From the cell containing the given text, extract its center point as (X, Y) coordinate. 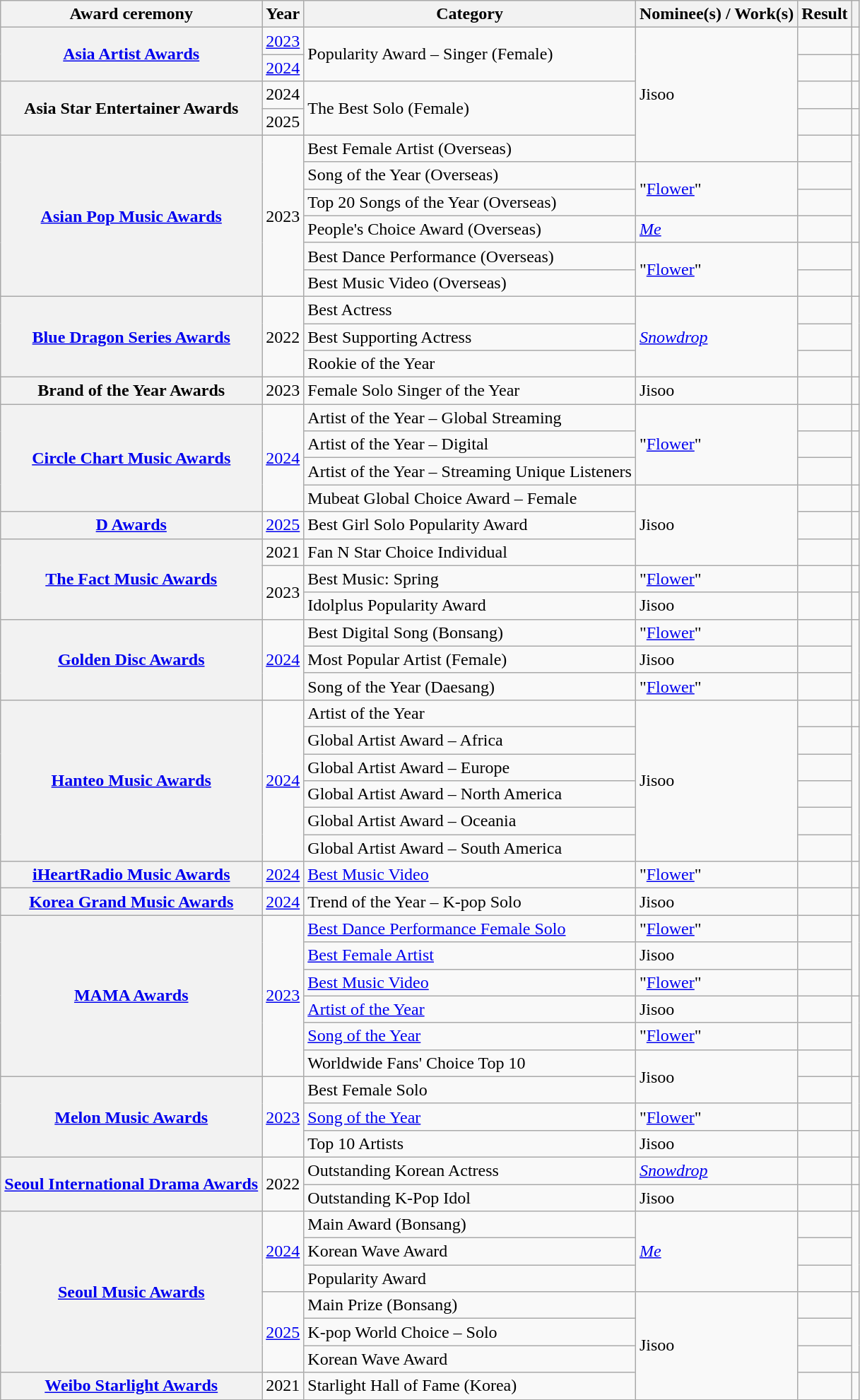
Best Music Video (Overseas) (470, 283)
Asian Pop Music Awards (131, 216)
Blue Dragon Series Awards (131, 336)
Best Dance Performance Female Solo (470, 929)
Main Prize (Bonsang) (470, 1305)
Best Music: Spring (470, 579)
Best Female Artist (470, 955)
Global Artist Award – South America (470, 848)
Year (283, 14)
D Awards (131, 525)
Circle Chart Music Awards (131, 458)
Female Solo Singer of the Year (470, 391)
Brand of the Year Awards (131, 391)
Popularity Award (470, 1278)
Main Award (Bonsang) (470, 1225)
Seoul Music Awards (131, 1292)
Global Artist Award – North America (470, 794)
Category (470, 14)
Best Dance Performance (Overseas) (470, 256)
iHeartRadio Music Awards (131, 875)
Starlight Hall of Fame (Korea) (470, 1386)
The Best Solo (Female) (470, 108)
Melon Music Awards (131, 1117)
Global Artist Award – Oceania (470, 821)
Worldwide Fans' Choice Top 10 (470, 1063)
Best Female Solo (470, 1090)
Outstanding Korean Actress (470, 1170)
Weibo Starlight Awards (131, 1386)
Global Artist Award – Europe (470, 767)
The Fact Music Awards (131, 579)
Song of the Year (Overseas) (470, 175)
Most Popular Artist (Female) (470, 659)
Fan N Star Choice Individual (470, 552)
K-pop World Choice – Solo (470, 1332)
Artist of the Year – Global Streaming (470, 418)
Result (825, 14)
Best Digital Song (Bonsang) (470, 633)
Best Actress (470, 310)
Asia Artist Awards (131, 54)
Top 20 Songs of the Year (Overseas) (470, 202)
Global Artist Award – Africa (470, 740)
Award ceremony (131, 14)
Mubeat Global Choice Award – Female (470, 498)
Asia Star Entertainer Awards (131, 108)
People's Choice Award (Overseas) (470, 229)
Popularity Award – Singer (Female) (470, 54)
Rookie of the Year (470, 364)
Hanteo Music Awards (131, 780)
Nominee(s) / Work(s) (717, 14)
Best Supporting Actress (470, 337)
Artist of the Year – Digital (470, 445)
Korea Grand Music Awards (131, 902)
Best Girl Solo Popularity Award (470, 525)
Golden Disc Awards (131, 659)
Trend of the Year – K-pop Solo (470, 902)
Best Female Artist (Overseas) (470, 148)
Outstanding K-Pop Idol (470, 1198)
MAMA Awards (131, 996)
Top 10 Artists (470, 1143)
Seoul International Drama Awards (131, 1184)
Idolplus Popularity Award (470, 606)
Song of the Year (Daesang) (470, 686)
Artist of the Year – Streaming Unique Listeners (470, 471)
